Return the [X, Y] coordinate for the center point of the cell that contains the specified text.  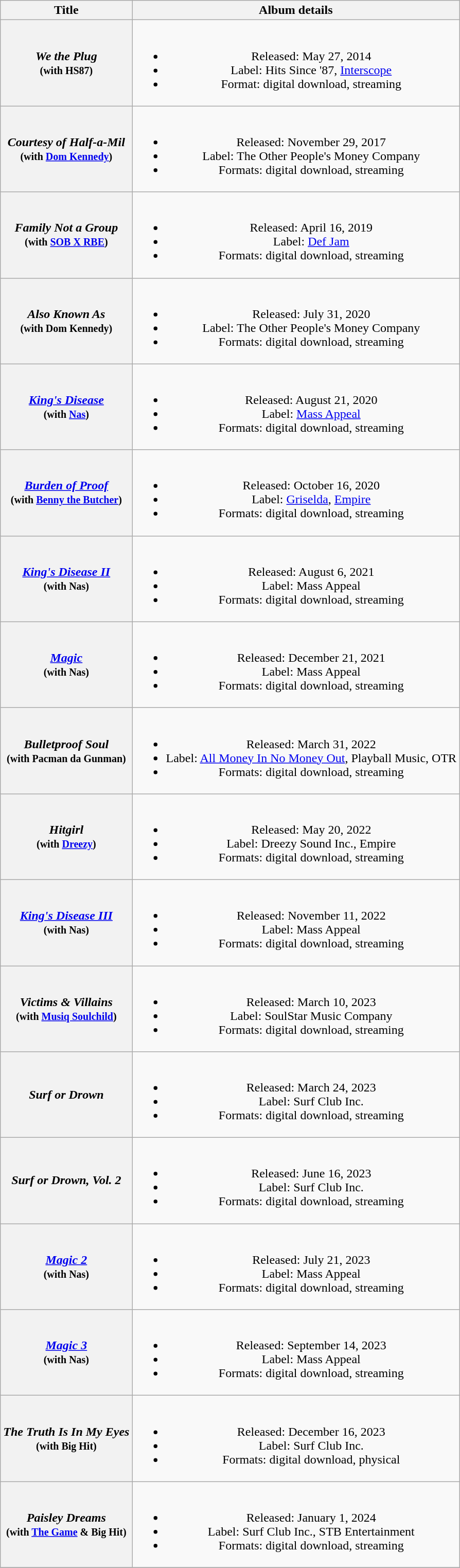
Released: October 16, 2020Label: Griselda, EmpireFormats: digital download, streaming [296, 493]
Bulletproof Soul(with Pacman da Gunman) [66, 750]
Magic 3(with Nas) [66, 1352]
Also Known As(with Dom Kennedy) [66, 321]
Released: September 14, 2023Label: Mass AppealFormats: digital download, streaming [296, 1352]
Released: March 31, 2022Label: All Money In No Money Out, Playball Music, OTRFormats: digital download, streaming [296, 750]
Released: April 16, 2019Label: Def JamFormats: digital download, streaming [296, 235]
Released: December 16, 2023Label: Surf Club Inc.Formats: digital download, physical [296, 1439]
Released: August 21, 2020Label: Mass AppealFormats: digital download, streaming [296, 407]
Released: March 24, 2023Label: Surf Club Inc.Formats: digital download, streaming [296, 1095]
Family Not a Group(with SOB X RBE) [66, 235]
Title [66, 10]
Released: July 31, 2020Label: The Other People's Money CompanyFormats: digital download, streaming [296, 321]
Released: December 21, 2021Label: Mass AppealFormats: digital download, streaming [296, 665]
The Truth Is In My Eyes(with Big Hit) [66, 1439]
Magic(with Nas) [66, 665]
Released: June 16, 2023Label: Surf Club Inc.Formats: digital download, streaming [296, 1181]
King's Disease III(with Nas) [66, 922]
King's Disease II(with Nas) [66, 578]
Released: August 6, 2021Label: Mass AppealFormats: digital download, streaming [296, 578]
Paisley Dreams(with The Game & Big Hit) [66, 1524]
Courtesy of Half-a-Mil(with Dom Kennedy) [66, 149]
Surf or Drown [66, 1095]
Magic 2(with Nas) [66, 1267]
Released: November 11, 2022Label: Mass AppealFormats: digital download, streaming [296, 922]
King's Disease(with Nas) [66, 407]
We the Plug(with HS87) [66, 63]
Released: January 1, 2024Label: Surf Club Inc., STB EntertainmentFormats: digital download, streaming [296, 1524]
Victims & Villains(with Musiq Soulchild) [66, 1009]
Released: November 29, 2017Label: The Other People's Money CompanyFormats: digital download, streaming [296, 149]
Burden of Proof(with Benny the Butcher) [66, 493]
Surf or Drown, Vol. 2 [66, 1181]
Released: July 21, 2023Label: Mass AppealFormats: digital download, streaming [296, 1267]
Released: March 10, 2023Label: SoulStar Music CompanyFormats: digital download, streaming [296, 1009]
Released: May 27, 2014Label: Hits Since '87, InterscopeFormat: digital download, streaming [296, 63]
Album details [296, 10]
Hitgirl(with Dreezy) [66, 837]
Released: May 20, 2022Label: Dreezy Sound Inc., EmpireFormats: digital download, streaming [296, 837]
